Return [X, Y] of the center of cell containing provided text 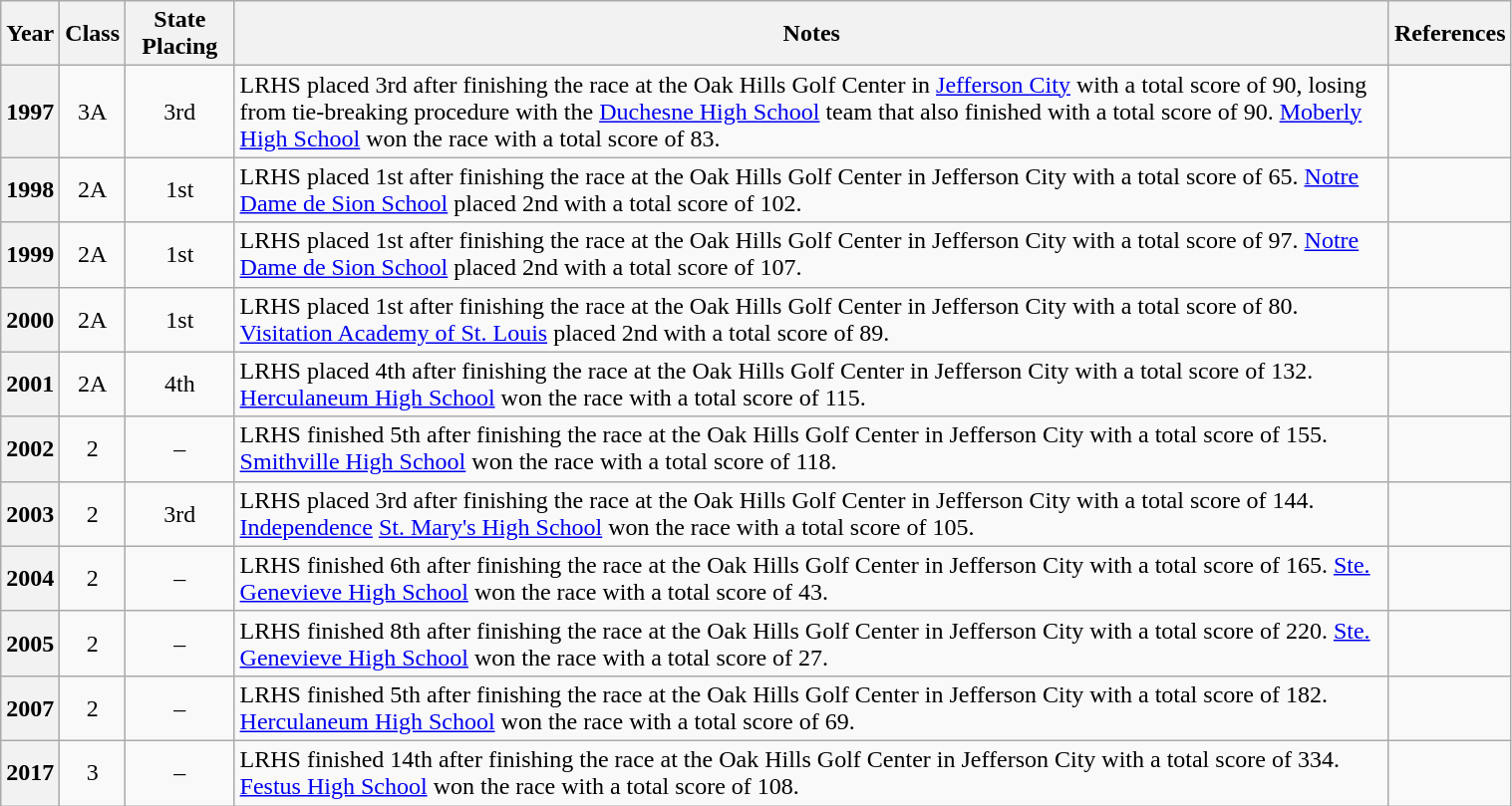
Year [30, 34]
Notes [811, 34]
1998 [30, 189]
2004 [30, 578]
2017 [30, 773]
2007 [30, 707]
State Placing [180, 34]
3 [93, 773]
1999 [30, 255]
2000 [30, 319]
1997 [30, 112]
3A [93, 112]
2003 [30, 514]
4th [180, 385]
2001 [30, 385]
2002 [30, 448]
Class [93, 34]
References [1449, 34]
2005 [30, 644]
